Detect which cell encompasses the target text, then output its [X, Y] center coordinate. 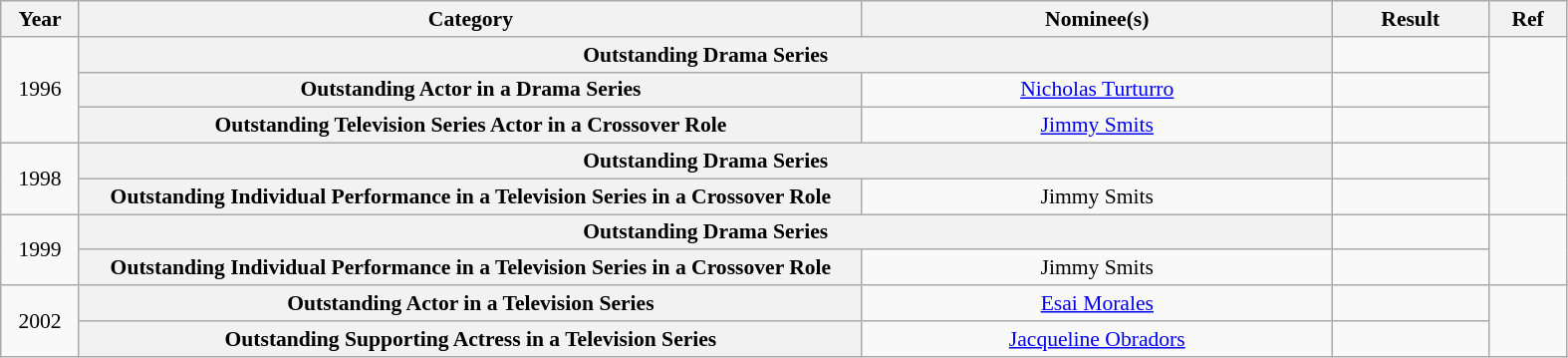
2002 [40, 321]
Nicholas Turturro [1097, 90]
Outstanding Television Series Actor in a Crossover Role [470, 126]
1999 [40, 249]
Outstanding Actor in a Television Series [470, 303]
1998 [40, 179]
Outstanding Actor in a Drama Series [470, 90]
Ref [1528, 19]
1996 [40, 90]
Result [1411, 19]
Jacqueline Obradors [1097, 339]
Outstanding Supporting Actress in a Television Series [470, 339]
Category [470, 19]
Year [40, 19]
Nominee(s) [1097, 19]
Esai Morales [1097, 303]
